Return the (X, Y) coordinate for the center point of the cell that contains the specified text.  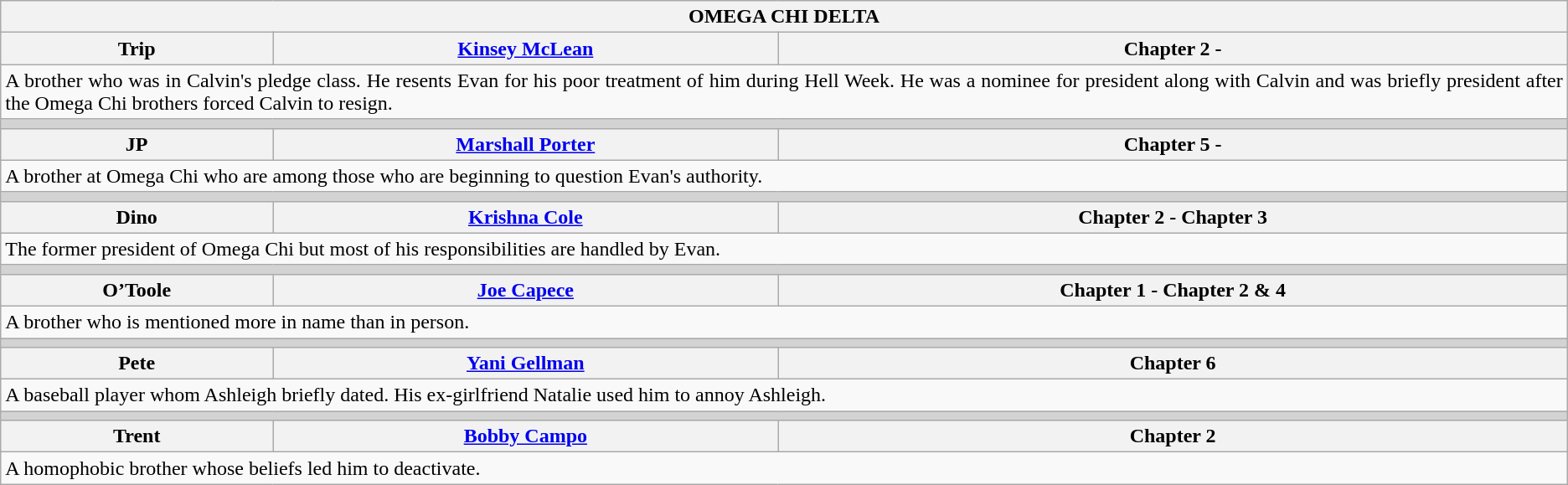
Pete (137, 364)
Yani Gellman (526, 364)
Bobby Campo (526, 436)
Chapter 5 - (1173, 144)
The former president of Omega Chi but most of his responsibilities are handled by Evan. (784, 249)
Trent (137, 436)
Marshall Porter (526, 144)
Chapter 2 (1173, 436)
Kinsey McLean (526, 49)
A homophobic brother whose beliefs led him to deactivate. (784, 468)
A brother who is mentioned more in name than in person. (784, 322)
Chapter 6 (1173, 364)
A baseball player whom Ashleigh briefly dated. His ex-girlfriend Natalie used him to annoy Ashleigh. (784, 395)
Krishna Cole (526, 217)
OMEGA CHI DELTA (784, 17)
Trip (137, 49)
Chapter 1 - Chapter 2 & 4 (1173, 290)
A brother at Omega Chi who are among those who are beginning to question Evan's authority. (784, 176)
O’Toole (137, 290)
JP (137, 144)
Chapter 2 - (1173, 49)
Dino (137, 217)
Joe Capece (526, 290)
Chapter 2 - Chapter 3 (1173, 217)
